Locate the cell with the specified text and output its [X, Y] center coordinate. 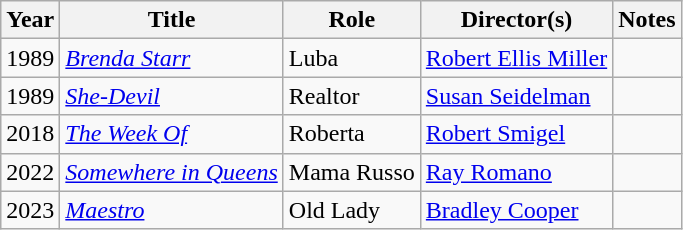
Robert Smigel [516, 134]
2018 [30, 134]
Ray Romano [516, 172]
Susan Seidelman [516, 96]
Role [352, 20]
Director(s) [516, 20]
Roberta [352, 134]
Title [172, 20]
Notes [647, 20]
Mama Russo [352, 172]
Bradley Cooper [516, 210]
Robert Ellis Miller [516, 58]
Luba [352, 58]
2023 [30, 210]
The Week Of [172, 134]
Realtor [352, 96]
Somewhere in Queens [172, 172]
Maestro [172, 210]
2022 [30, 172]
She-Devil [172, 96]
Brenda Starr [172, 58]
Old Lady [352, 210]
Year [30, 20]
